Return [X, Y] of the center of cell containing provided text 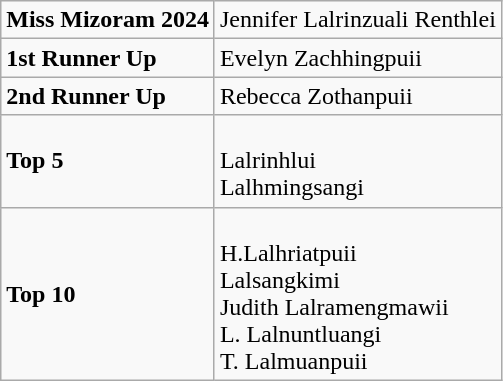
1st Runner Up [108, 58]
Evelyn Zachhingpuii [358, 58]
Top 10 [108, 294]
Miss Mizoram 2024 [108, 20]
Rebecca Zothanpuii [358, 96]
2nd Runner Up [108, 96]
H.LalhriatpuiiLalsangkimiJudith LalramengmawiiL. LalnuntluangiT. Lalmuanpuii [358, 294]
Top 5 [108, 161]
Jennifer Lalrinzuali Renthlei [358, 20]
LalrinhluiLalhmingsangi [358, 161]
